From the cell containing the given text, extract its center point as (X, Y) coordinate. 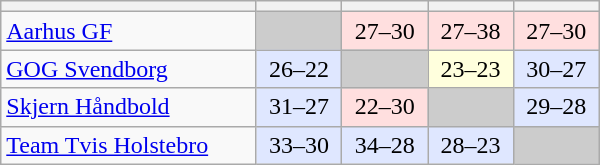
22–30 (385, 107)
30–27 (556, 69)
Aarhus GF (128, 31)
26–22 (299, 69)
33–30 (299, 145)
34–28 (385, 145)
31–27 (299, 107)
23–23 (471, 69)
Team Tvis Holstebro (128, 145)
GOG Svendborg (128, 69)
28–23 (471, 145)
29–28 (556, 107)
27–38 (471, 31)
Skjern Håndbold (128, 107)
